Provide the [x, y] coordinate of the cell's center where the given text is located.  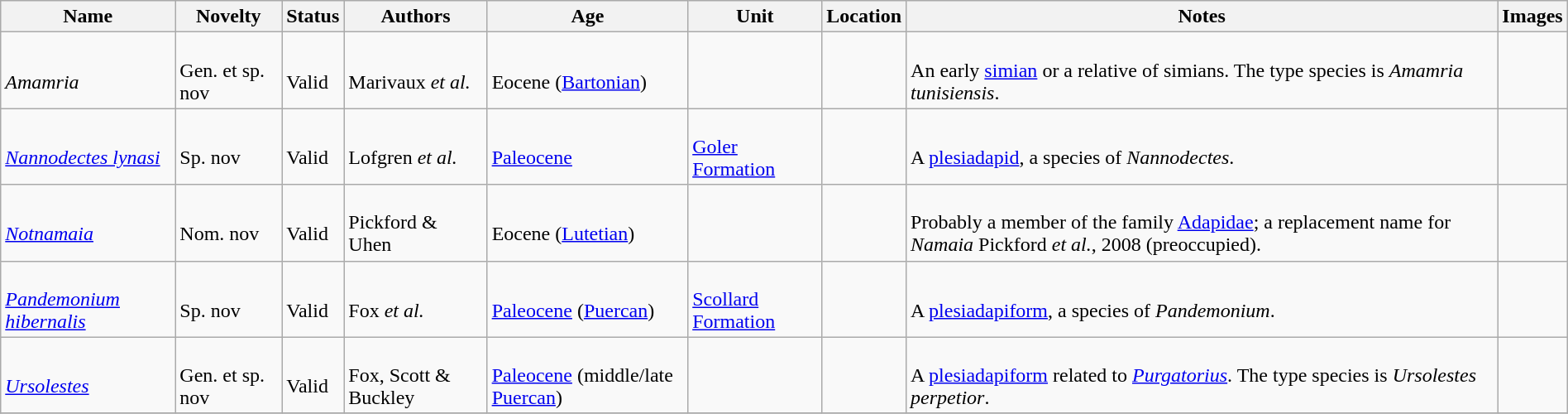
A plesiadapiform related to Purgatorius. The type species is Ursolestes perpetior. [1202, 375]
Location [864, 17]
Pandemonium hibernalis [88, 299]
Scollard Formation [755, 299]
Probably a member of the family Adapidae; a replacement name for Namaia Pickford et al., 2008 (preoccupied). [1202, 223]
Notes [1202, 17]
Nannodectes lynasi [88, 147]
Amamria [88, 70]
Eocene (Bartonian) [587, 70]
Paleocene (middle/late Puercan) [587, 375]
Lofgren et al. [415, 147]
Pickford & Uhen [415, 223]
Unit [755, 17]
Fox et al. [415, 299]
An early simian or a relative of simians. The type species is Amamria tunisiensis. [1202, 70]
Images [1532, 17]
Ursolestes [88, 375]
A plesiadapid, a species of Nannodectes. [1202, 147]
Paleocene [587, 147]
Fox, Scott & Buckley [415, 375]
Status [313, 17]
Authors [415, 17]
Nom. nov [228, 223]
Paleocene (Puercan) [587, 299]
Age [587, 17]
Novelty [228, 17]
Notnamaia [88, 223]
Marivaux et al. [415, 70]
Name [88, 17]
A plesiadapiform, a species of Pandemonium. [1202, 299]
Eocene (Lutetian) [587, 223]
Goler Formation [755, 147]
